Extract the (x, y) coordinate from the center of the cell holding the provided text.  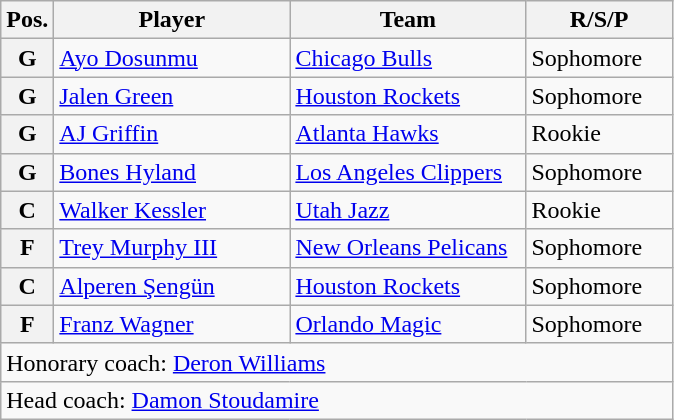
Alperen Şengün (172, 286)
Orlando Magic (408, 324)
Atlanta Hawks (408, 134)
Los Angeles Clippers (408, 172)
Honorary coach: Deron Williams (336, 362)
Trey Murphy III (172, 248)
Team (408, 20)
Utah Jazz (408, 210)
Bones Hyland (172, 172)
Pos. (28, 20)
Head coach: Damon Stoudamire (336, 400)
Ayo Dosunmu (172, 58)
Chicago Bulls (408, 58)
AJ Griffin (172, 134)
Walker Kessler (172, 210)
New Orleans Pelicans (408, 248)
Jalen Green (172, 96)
Franz Wagner (172, 324)
R/S/P (599, 20)
Player (172, 20)
